Search for the cell housing the specified text and yield its [x, y] center coordinate. 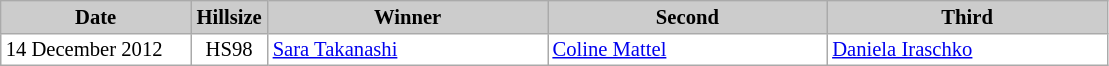
Hillsize [228, 16]
Winner [408, 16]
14 December 2012 [96, 49]
Date [96, 16]
Coline Mattel [688, 49]
HS98 [228, 49]
Second [688, 16]
Third [967, 16]
Sara Takanashi [408, 49]
Daniela Iraschko [967, 49]
